Determine the (X, Y) coordinate at the center of the cell enclosing the given text.  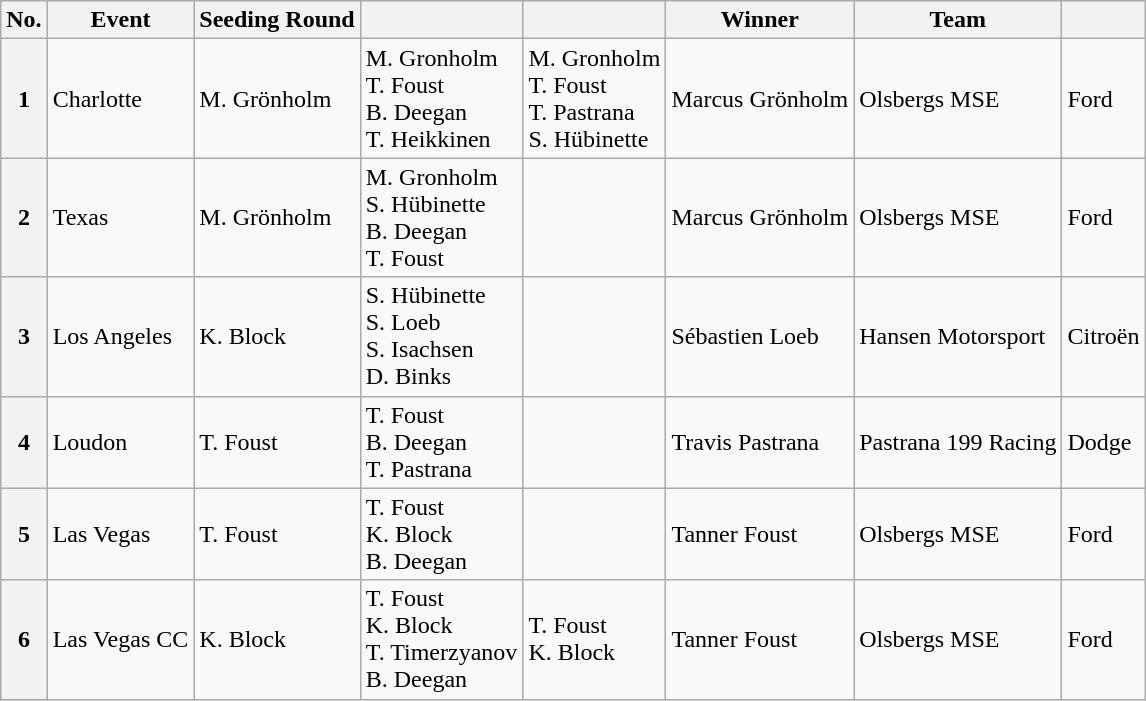
T. Foust K. Block (594, 640)
Texas (120, 218)
T. Foust B. Deegan T. Pastrana (442, 442)
Citroën (1104, 336)
4 (24, 442)
1 (24, 98)
T. Foust K. Block B. Deegan (442, 534)
2 (24, 218)
M. Gronholm T. Foust B. Deegan T. Heikkinen (442, 98)
No. (24, 20)
Charlotte (120, 98)
Seeding Round (277, 20)
Pastrana 199 Racing (958, 442)
Team (958, 20)
M. Gronholm T. Foust T. Pastrana S. Hübinette (594, 98)
Winner (760, 20)
M. Gronholm S. Hübinette B. Deegan T. Foust (442, 218)
Loudon (120, 442)
6 (24, 640)
Las Vegas CC (120, 640)
5 (24, 534)
Las Vegas (120, 534)
Dodge (1104, 442)
Los Angeles (120, 336)
Travis Pastrana (760, 442)
3 (24, 336)
Hansen Motorsport (958, 336)
S. Hübinette S. Loeb S. Isachsen D. Binks (442, 336)
Event (120, 20)
Sébastien Loeb (760, 336)
T. Foust K. Block T. Timerzyanov B. Deegan (442, 640)
